Capture the cell that displays the provided text and extract its [x, y] central coordinate. 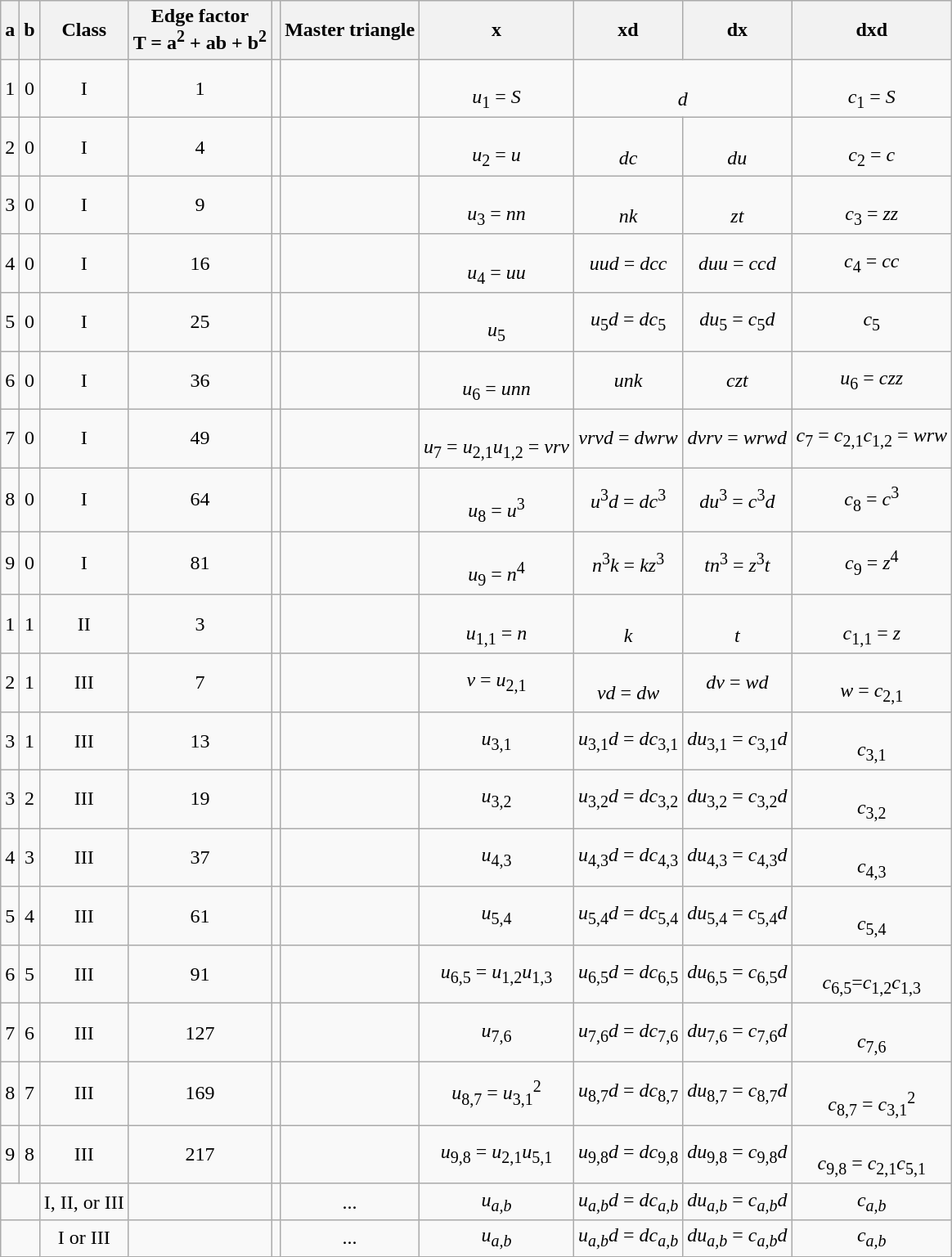
u8 = u3 [497, 500]
Class [83, 30]
u3 = nn [497, 204]
uud = dcc [628, 263]
u9,8 = u2,1u5,1 [497, 1155]
91 [200, 973]
c5,4 [872, 916]
c6,5=c1,2c1,3 [872, 973]
c3,1 [872, 741]
u5 [497, 322]
b [29, 30]
36 [200, 379]
dvrv = wrwd [738, 438]
tn3 = z3t [738, 563]
c7,6 [872, 1032]
vd = dw [628, 682]
u3,1 [497, 741]
19 [200, 798]
t [738, 623]
du8,7 = c8,7d [738, 1093]
d [682, 88]
37 [200, 857]
du4,3 = c4,3d [738, 857]
c1,1 = z [872, 623]
64 [200, 500]
u7,6 [497, 1032]
u2 = u [497, 147]
u3d = dc3 [628, 500]
u8,7d = dc8,7 [628, 1093]
du3,2 = c3,2d [738, 798]
c8,7 = c3,12 [872, 1093]
dv = wd [738, 682]
u3,1d = dc3,1 [628, 741]
I, II, or III [83, 1201]
c4 = cc [872, 263]
I or III [83, 1238]
u8,7 = u3,12 [497, 1093]
u4,3 [497, 857]
81 [200, 563]
49 [200, 438]
u6 = unn [497, 379]
k [628, 623]
13 [200, 741]
du7,6 = c7,6d [738, 1032]
du6,5 = c6,5d [738, 973]
u3,2d = dc3,2 [628, 798]
Edge factor T = a2 + ab + b2 [200, 30]
c8 = c3 [872, 500]
u6,5d = dc6,5 [628, 973]
217 [200, 1155]
c7 = c2,1c1,2 = wrw [872, 438]
vrvd = dwrw [628, 438]
c3,2 [872, 798]
x [497, 30]
c9,8 = c2,1c5,1 [872, 1155]
czt [738, 379]
u4 = uu [497, 263]
unk [628, 379]
u7,6d = dc7,6 [628, 1032]
c4,3 [872, 857]
a [10, 30]
c2 = c [872, 147]
u6 = czz [872, 379]
u1 = S [497, 88]
u5d = dc5 [628, 322]
du3 = c3d [738, 500]
v = u2,1 [497, 682]
u5,4 [497, 916]
zt [738, 204]
nk [628, 204]
dx [738, 30]
16 [200, 263]
25 [200, 322]
u9 = n4 [497, 563]
w = c2,1 [872, 682]
61 [200, 916]
du [738, 147]
du5,4 = c5,4d [738, 916]
u9,8d = dc9,8 [628, 1155]
u3,2 [497, 798]
c5 [872, 322]
u1,1 = n [497, 623]
c1 = S [872, 88]
II [83, 623]
127 [200, 1032]
c9 = z4 [872, 563]
du9,8 = c9,8d [738, 1155]
169 [200, 1093]
dc [628, 147]
du5 = c5d [738, 322]
duu = ccd [738, 263]
u4,3d = dc4,3 [628, 857]
du3,1 = c3,1d [738, 741]
u7 = u2,1u1,2 = vrv [497, 438]
dxd [872, 30]
u6,5 = u1,2u1,3 [497, 973]
n3k = kz3 [628, 563]
c3 = zz [872, 204]
Master triangle [350, 30]
xd [628, 30]
u5,4d = dc5,4 [628, 916]
